Pinpoint the cell where the given text exists, returning its (X, Y) midpoint coordinate. 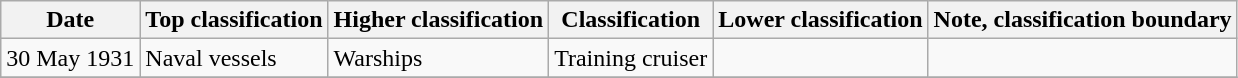
Higher classification (438, 20)
Lower classification (820, 20)
Classification (631, 20)
Date (70, 20)
30 May 1931 (70, 58)
Naval vessels (234, 58)
Note, classification boundary (1082, 20)
Training cruiser (631, 58)
Warships (438, 58)
Top classification (234, 20)
